From the cell containing the given text, extract its center point as [X, Y] coordinate. 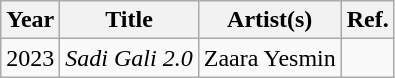
Title [129, 20]
Artist(s) [270, 20]
2023 [30, 58]
Ref. [368, 20]
Year [30, 20]
Zaara Yesmin [270, 58]
Sadi Gali 2.0 [129, 58]
